Extract the [x, y] coordinate from the center of the cell holding the provided text.  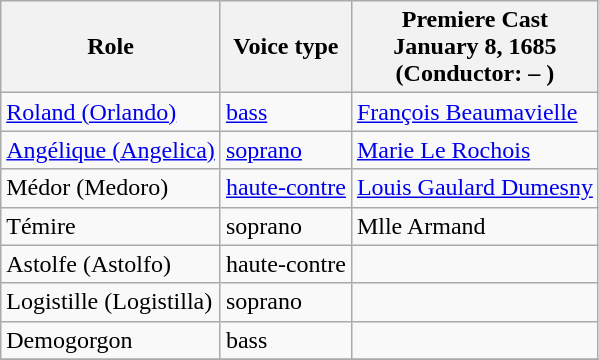
François Beaumavielle [474, 112]
Mlle Armand [474, 226]
Roland (Orlando) [111, 112]
Témire [111, 226]
Médor (Medoro) [111, 188]
Voice type [286, 47]
Louis Gaulard Dumesny [474, 188]
Angélique (Angelica) [111, 150]
Astolfe (Astolfo) [111, 264]
Demogorgon [111, 340]
Logistille (Logistilla) [111, 302]
Marie Le Rochois [474, 150]
Role [111, 47]
Premiere CastJanuary 8, 1685(Conductor: – ) [474, 47]
